Determine the [X, Y] coordinate at the center of the cell enclosing the given text.  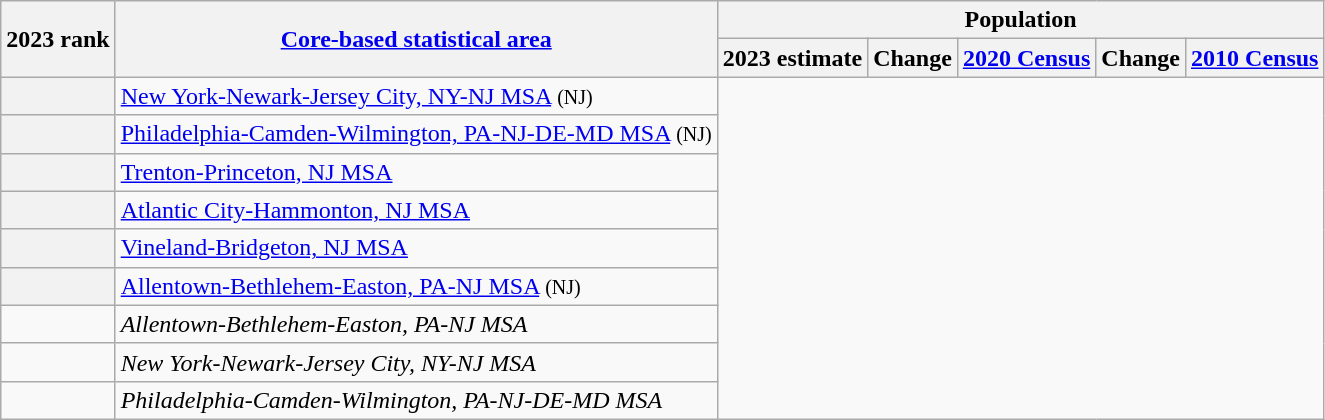
Philadelphia-Camden-Wilmington, PA-NJ-DE-MD MSA (NJ) [416, 134]
Philadelphia-Camden-Wilmington, PA-NJ-DE-MD MSA [416, 400]
2023 estimate [792, 58]
2010 Census [1255, 58]
Population [1020, 20]
New York-Newark-Jersey City, NY-NJ MSA [416, 362]
Trenton-Princeton, NJ MSA [416, 172]
Allentown-Bethlehem-Easton, PA-NJ MSA (NJ) [416, 286]
2023 rank [58, 39]
2020 Census [1026, 58]
Core-based statistical area [416, 39]
New York-Newark-Jersey City, NY-NJ MSA (NJ) [416, 96]
Atlantic City-Hammonton, NJ MSA [416, 210]
Allentown-Bethlehem-Easton, PA-NJ MSA [416, 324]
Vineland-Bridgeton, NJ MSA [416, 248]
